Return [x, y] of the center of cell containing provided text 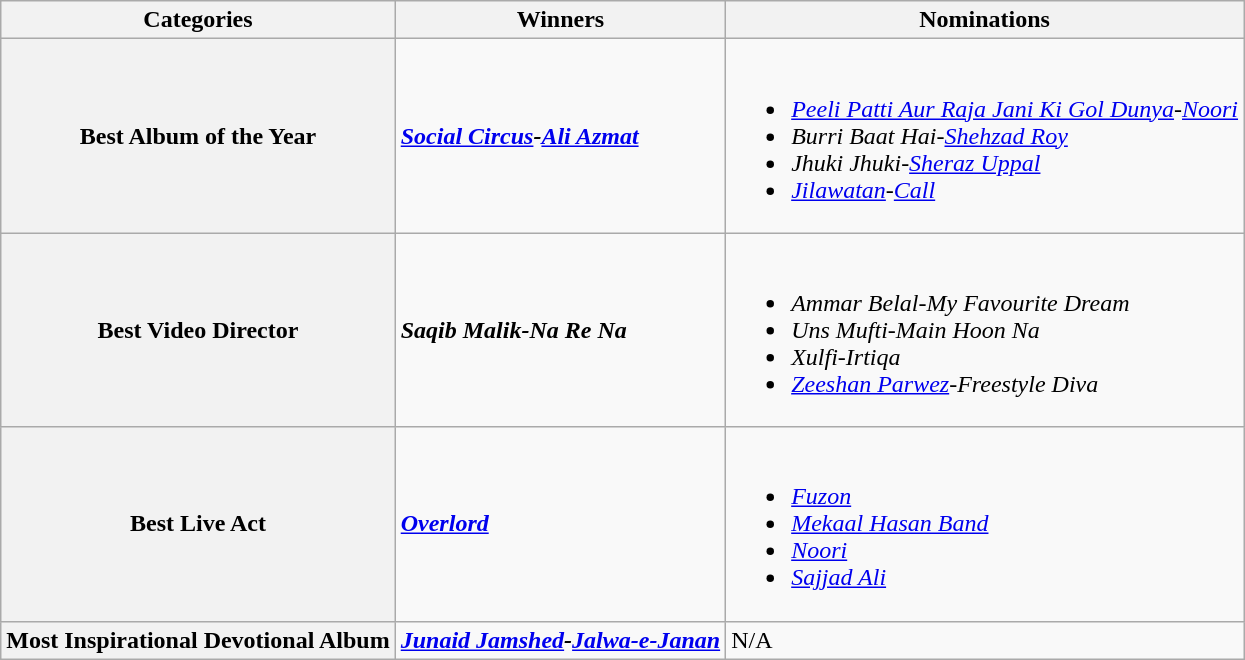
Peeli Patti Aur Raja Jani Ki Gol Dunya-NooriBurri Baat Hai-Shehzad RoyJhuki Jhuki-Sheraz UppalJilawatan-Call [985, 136]
Nominations [985, 20]
Junaid Jamshed-Jalwa-e-Janan [560, 640]
Ammar Belal-My Favourite DreamUns Mufti-Main Hoon NaXulfi-IrtiqaZeeshan Parwez-Freestyle Diva [985, 330]
Overlord [560, 524]
Saqib Malik-Na Re Na [560, 330]
Winners [560, 20]
Best Video Director [198, 330]
FuzonMekaal Hasan BandNooriSajjad Ali [985, 524]
Most Inspirational Devotional Album [198, 640]
Categories [198, 20]
N/A [985, 640]
Best Album of the Year [198, 136]
Social Circus-Ali Azmat [560, 136]
Best Live Act [198, 524]
